Return the [x, y] coordinate for the center point of the cell that contains the specified text.  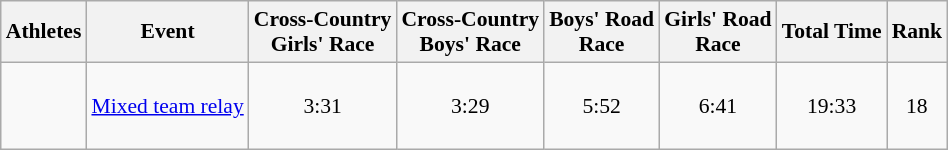
Event [167, 32]
Girls' RoadRace [718, 32]
18 [918, 106]
Athletes [44, 32]
Cross-CountryBoys' Race [470, 32]
3:29 [470, 106]
Cross-CountryGirls' Race [323, 32]
19:33 [832, 106]
3:31 [323, 106]
Mixed team relay [167, 106]
Total Time [832, 32]
Boys' RoadRace [602, 32]
6:41 [718, 106]
Rank [918, 32]
5:52 [602, 106]
